Provide the (x, y) coordinate of the cell's center where the given text is located.  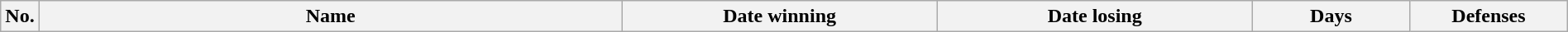
Date losing (1095, 16)
Name (331, 16)
Date winning (779, 16)
Days (1331, 16)
No. (20, 16)
Defenses (1489, 16)
